From the cell containing the given text, extract its center point as [x, y] coordinate. 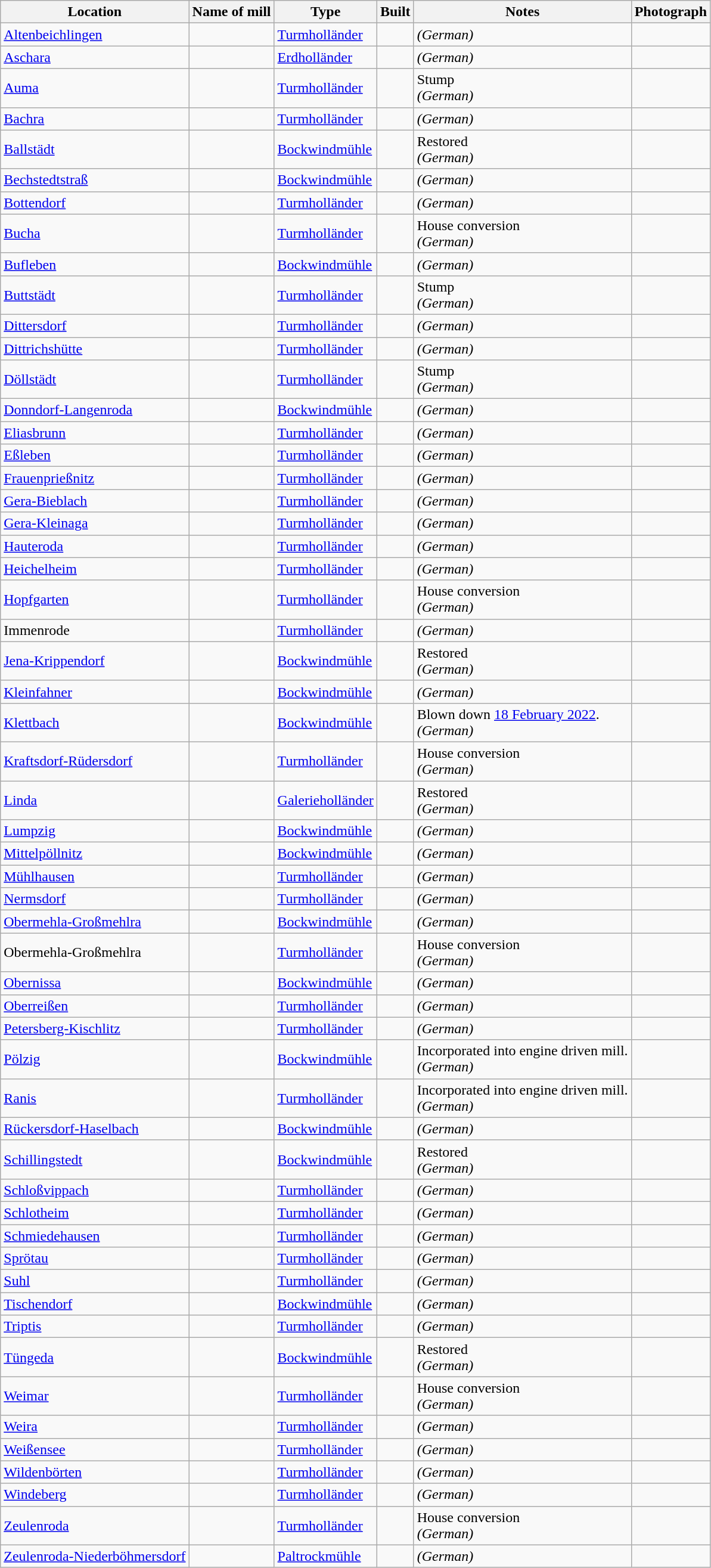
Aschara [95, 57]
Buttstädt [95, 295]
Kraftsdorf-Rüdersdorf [95, 761]
Kleinfahner [95, 692]
Obernissa [95, 983]
Schmiedehausen [95, 1236]
Ranis [95, 1098]
Weira [95, 1427]
Petersberg-Kischlitz [95, 1028]
Jena-Krippendorf [95, 661]
Weimar [95, 1396]
Tüngeda [95, 1357]
Frauenprießnitz [95, 478]
Immenrode [95, 630]
Rückersdorf-Haselbach [95, 1129]
Paltrockmühle [325, 1556]
Pölzig [95, 1059]
Blown down 18 February 2022. (German) [522, 723]
Altenbeichlingen [95, 35]
Gera-Kleinaga [95, 523]
Location [95, 12]
Hauteroda [95, 546]
Type [325, 12]
Schloßvippach [95, 1190]
Windeberg [95, 1495]
Bechstedtstraß [95, 180]
Erdholländer [325, 57]
Triptis [95, 1327]
Dittersdorf [95, 326]
Photograph [670, 12]
Suhl [95, 1281]
Galerieholländer [325, 800]
Tischendorf [95, 1304]
Zeulenroda-Niederböhmersdorf [95, 1556]
Name of mill [231, 12]
Dittrichshütte [95, 349]
Heichelheim [95, 569]
Sprötau [95, 1259]
Mühlhausen [95, 876]
Klettbach [95, 723]
Schlotheim [95, 1213]
Gera-Bieblach [95, 501]
Wildenbörten [95, 1472]
Bucha [95, 234]
Bufleben [95, 264]
Bottendorf [95, 203]
Zeulenroda [95, 1525]
Lumpzig [95, 831]
Ballstädt [95, 149]
Schillingstedt [95, 1159]
Bachra [95, 119]
Oberreißen [95, 1006]
Nermsdorf [95, 899]
Weißensee [95, 1449]
Mittelpöllnitz [95, 854]
Döllstädt [95, 379]
Eliasbrunn [95, 433]
Donndorf-Langenroda [95, 410]
Notes [522, 12]
Hopfgarten [95, 600]
Built [395, 12]
Eßleben [95, 455]
Linda [95, 800]
Auma [95, 88]
